Return [x, y] of the center of cell containing provided text 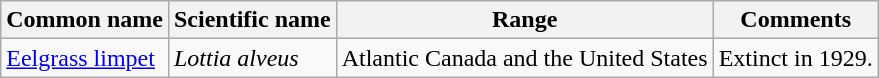
Eelgrass limpet [85, 58]
Common name [85, 20]
Extinct in 1929. [796, 58]
Range [524, 20]
Comments [796, 20]
Lottia alveus [252, 58]
Atlantic Canada and the United States [524, 58]
Scientific name [252, 20]
